Search for the cell housing the specified text and yield its [X, Y] center coordinate. 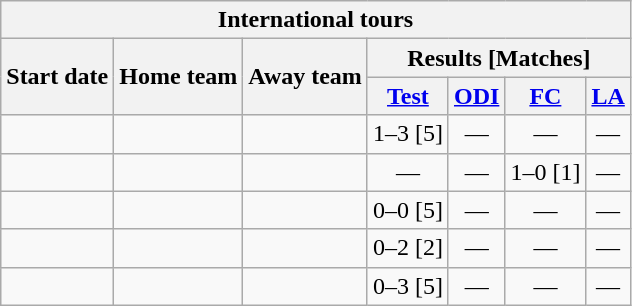
Results [Matches] [498, 58]
Test [408, 96]
International tours [316, 20]
0–2 [2] [408, 248]
LA [608, 96]
1–3 [5] [408, 134]
0–0 [5] [408, 210]
FC [546, 96]
1–0 [1] [546, 172]
Home team [178, 77]
0–3 [5] [408, 286]
Start date [58, 77]
ODI [476, 96]
Away team [306, 77]
